Find where the given text appears and provide that cell's center as [X, Y] coordinate. 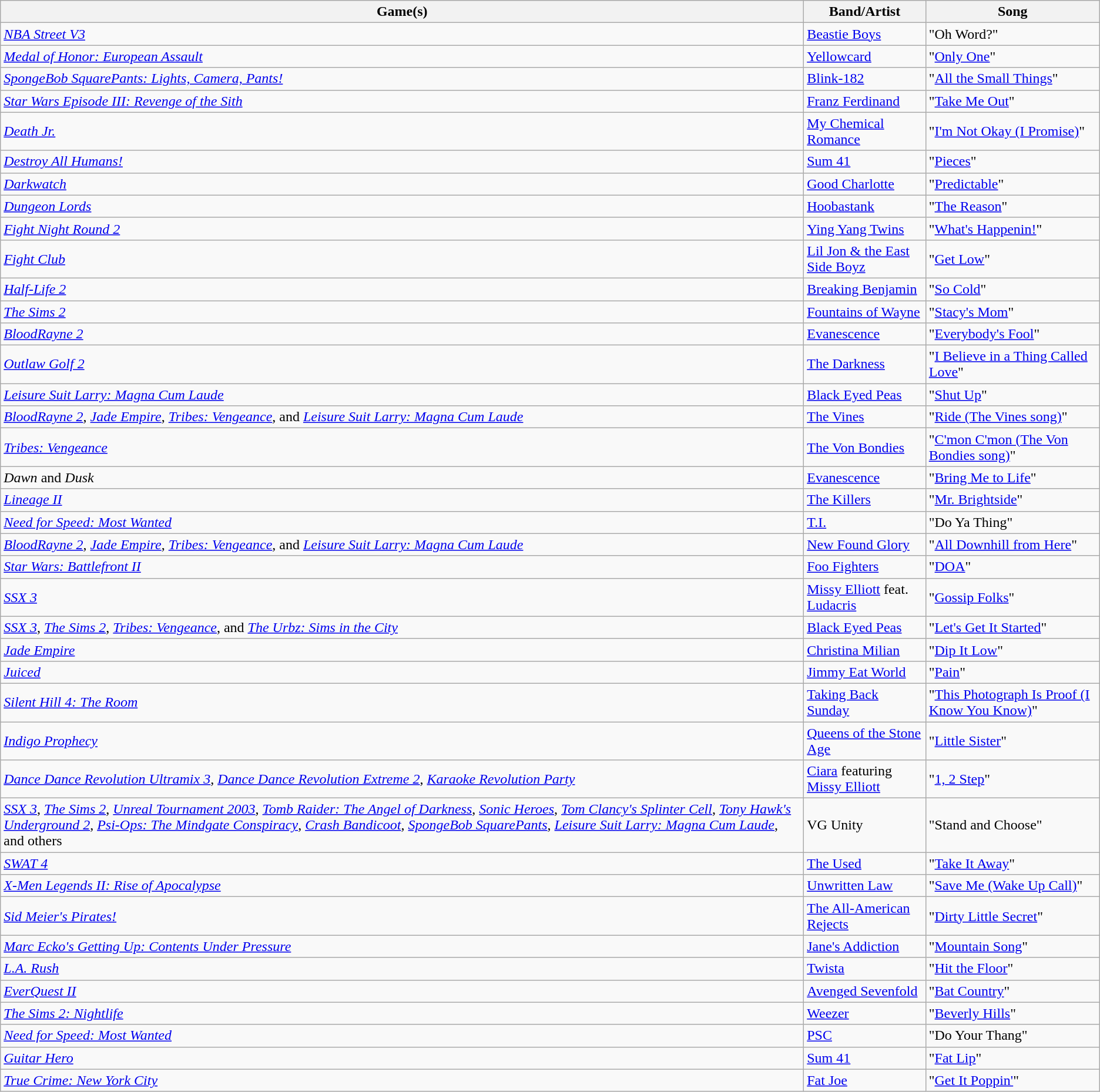
Twista [865, 969]
True Crime: New York City [402, 1080]
The Sims 2 [402, 312]
SWAT 4 [402, 863]
"Pieces" [1012, 162]
Missy Elliott feat. Ludacris [865, 597]
Breaking Benjamin [865, 289]
"Save Me (Wake Up Call)" [1012, 886]
Indigo Prophecy [402, 740]
Destroy All Humans! [402, 162]
Blink-182 [865, 79]
Franz Ferdinand [865, 101]
"This Photograph Is Proof (I Know You Know)" [1012, 703]
"Get It Poppin'" [1012, 1080]
"I Believe in a Thing Called Love" [1012, 364]
"Everybody's Fool" [1012, 334]
"DOA" [1012, 567]
T.I. [865, 522]
Sid Meier's Pirates! [402, 916]
Foo Fighters [865, 567]
"Oh Word?" [1012, 34]
Outlaw Golf 2 [402, 364]
Christina Milian [865, 650]
Tribes: Vengeance [402, 448]
Leisure Suit Larry: Magna Cum Laude [402, 395]
X-Men Legends II: Rise of Apocalypse [402, 886]
"What's Happenin!" [1012, 229]
"Dip It Low" [1012, 650]
"Do Ya Thing" [1012, 522]
The All-American Rejects [865, 916]
"Shut Up" [1012, 395]
"Dirty Little Secret" [1012, 916]
Marc Ecko's Getting Up: Contents Under Pressure [402, 946]
SpongeBob SquarePants: Lights, Camera, Pants! [402, 79]
"Only One" [1012, 56]
Dance Dance Revolution Ultramix 3, Dance Dance Revolution Extreme 2, Karaoke Revolution Party [402, 779]
EverQuest II [402, 991]
Fight Club [402, 258]
"Gossip Folks" [1012, 597]
Medal of Honor: European Assault [402, 56]
"Predictable" [1012, 184]
Darkwatch [402, 184]
Fountains of Wayne [865, 312]
Song [1012, 12]
New Found Glory [865, 545]
"Stand and Choose" [1012, 825]
Lil Jon & the East Side Boyz [865, 258]
Star Wars Episode III: Revenge of the Sith [402, 101]
"All the Small Things" [1012, 79]
NBA Street V3 [402, 34]
Good Charlotte [865, 184]
Half-Life 2 [402, 289]
Hoobastank [865, 206]
"Get Low" [1012, 258]
BloodRayne 2 [402, 334]
"Fat Lip" [1012, 1058]
The Sims 2: Nightlife [402, 1013]
Guitar Hero [402, 1058]
"Beverly Hills" [1012, 1013]
My Chemical Romance [865, 132]
Taking Back Sunday [865, 703]
"Bring Me to Life" [1012, 478]
"Take It Away" [1012, 863]
Ciara featuring Missy Elliott [865, 779]
VG Unity [865, 825]
"Stacy's Mom" [1012, 312]
Juiced [402, 672]
Jimmy Eat World [865, 672]
Beastie Boys [865, 34]
Dawn and Dusk [402, 478]
The Killers [865, 500]
Weezer [865, 1013]
The Used [865, 863]
Death Jr. [402, 132]
Fight Night Round 2 [402, 229]
"The Reason" [1012, 206]
"Take Me Out" [1012, 101]
Unwritten Law [865, 886]
"Let's Get It Started" [1012, 627]
Game(s) [402, 12]
"All Downhill from Here" [1012, 545]
"Bat Country" [1012, 991]
Queens of the Stone Age [865, 740]
SSX 3 [402, 597]
Star Wars: Battlefront II [402, 567]
Lineage II [402, 500]
"Mr. Brightside" [1012, 500]
The Von Bondies [865, 448]
SSX 3, The Sims 2, Tribes: Vengeance, and The Urbz: Sims in the City [402, 627]
The Vines [865, 417]
"Ride (The Vines song)" [1012, 417]
Dungeon Lords [402, 206]
Ying Yang Twins [865, 229]
Silent Hill 4: The Room [402, 703]
"Little Sister" [1012, 740]
L.A. Rush [402, 969]
"Do Your Thang" [1012, 1036]
"Pain" [1012, 672]
Avenged Sevenfold [865, 991]
"So Cold" [1012, 289]
"Mountain Song" [1012, 946]
Fat Joe [865, 1080]
Jane's Addiction [865, 946]
"I'm Not Okay (I Promise)" [1012, 132]
Jade Empire [402, 650]
PSC [865, 1036]
"Hit the Floor" [1012, 969]
"1, 2 Step" [1012, 779]
The Darkness [865, 364]
"C'mon C'mon (The Von Bondies song)" [1012, 448]
Yellowcard [865, 56]
Band/Artist [865, 12]
